Return [X, Y] of the center of cell containing provided text 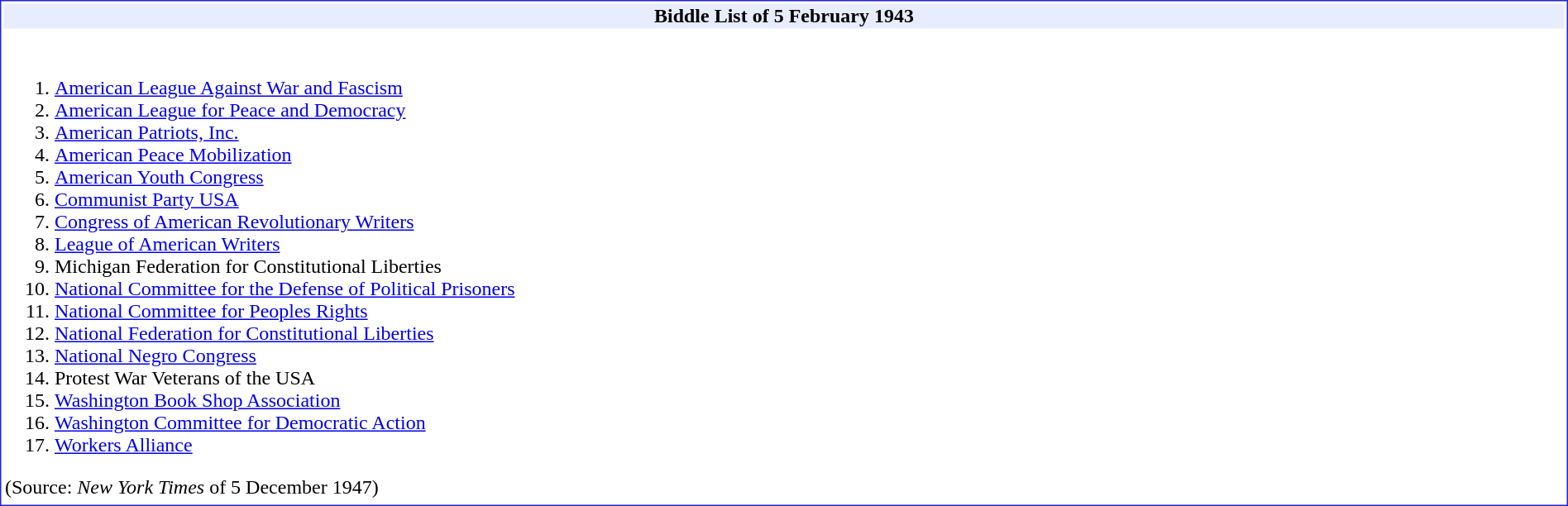
Biddle List of 5 February 1943 [784, 16]
